Return [x, y] of the center of cell containing provided text 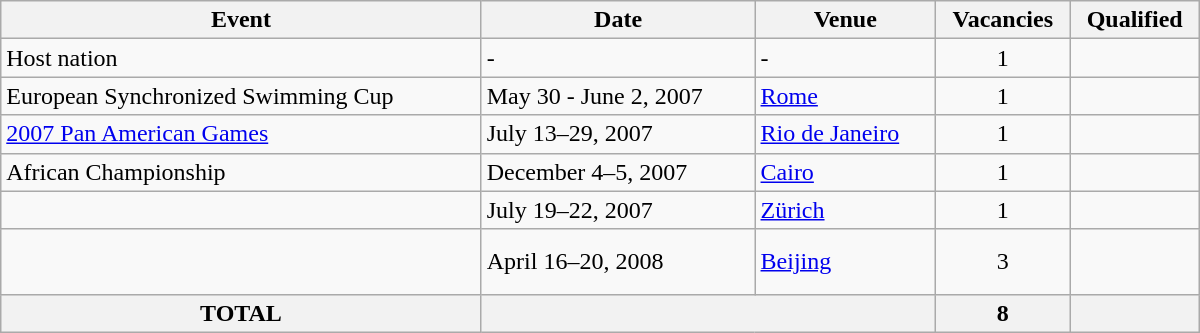
Venue [846, 20]
TOTAL [241, 313]
European Synchronized Swimming Cup [241, 96]
African Championship [241, 172]
July 19–22, 2007 [618, 210]
April 16–20, 2008 [618, 262]
July 13–29, 2007 [618, 134]
Rome [846, 96]
8 [1003, 313]
May 30 - June 2, 2007 [618, 96]
3 [1003, 262]
December 4–5, 2007 [618, 172]
2007 Pan American Games [241, 134]
Beijing [846, 262]
Cairo [846, 172]
Rio de Janeiro [846, 134]
Event [241, 20]
Vacancies [1003, 20]
Qualified [1134, 20]
Zürich [846, 210]
Host nation [241, 58]
Date [618, 20]
